Pinpoint the cell where the given text exists, returning its (X, Y) midpoint coordinate. 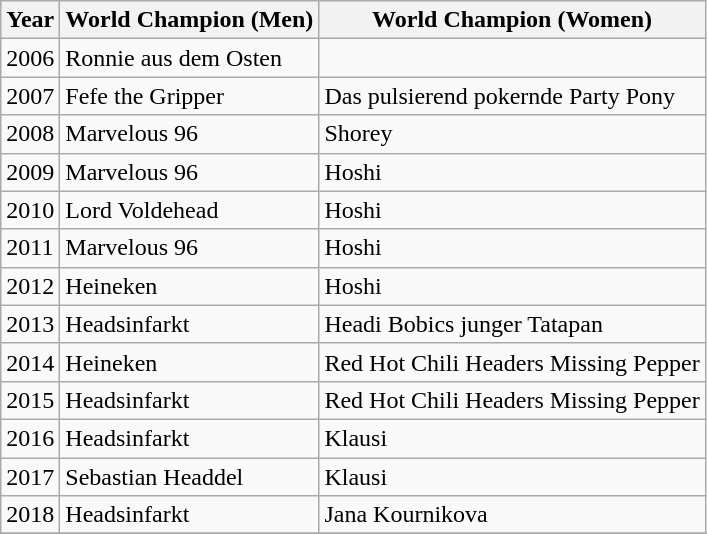
2011 (30, 248)
2006 (30, 58)
2013 (30, 324)
World Champion (Women) (512, 20)
2009 (30, 172)
2007 (30, 96)
2017 (30, 477)
Fefe the Gripper (190, 96)
2016 (30, 438)
Das pulsierend pokernde Party Pony (512, 96)
2012 (30, 286)
2018 (30, 515)
Year (30, 20)
Headi Bobics junger Tatapan (512, 324)
Sebastian Headdel (190, 477)
Shorey (512, 134)
Ronnie aus dem Osten (190, 58)
2014 (30, 362)
2015 (30, 400)
Lord Voldehead (190, 210)
2008 (30, 134)
Jana Kournikova (512, 515)
World Champion (Men) (190, 20)
2010 (30, 210)
